Extract the [x, y] coordinate from the center of the cell holding the provided text.  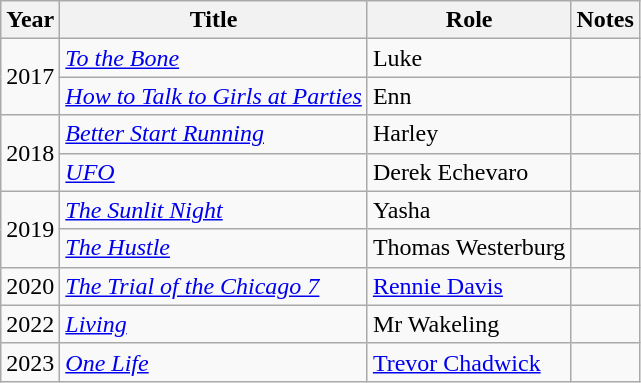
Title [214, 20]
2019 [30, 229]
Yasha [469, 210]
One Life [214, 362]
2017 [30, 77]
The Trial of the Chicago 7 [214, 286]
Year [30, 20]
Better Start Running [214, 134]
Living [214, 324]
Mr Wakeling [469, 324]
To the Bone [214, 58]
Luke [469, 58]
Derek Echevaro [469, 172]
2023 [30, 362]
Trevor Chadwick [469, 362]
2020 [30, 286]
Notes [605, 20]
How to Talk to Girls at Parties [214, 96]
The Hustle [214, 248]
Harley [469, 134]
UFO [214, 172]
Enn [469, 96]
Thomas Westerburg [469, 248]
Rennie Davis [469, 286]
The Sunlit Night [214, 210]
2018 [30, 153]
2022 [30, 324]
Role [469, 20]
